Return (X, Y) of the center of cell containing provided text 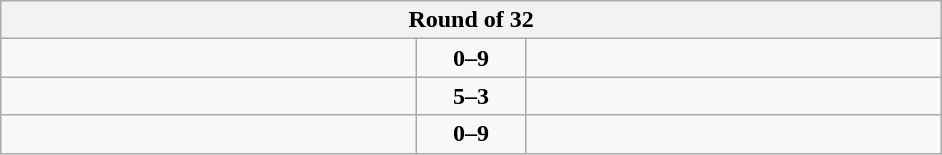
Round of 32 (472, 20)
5–3 (472, 96)
